Identify which cell holds the provided text, then report its (X, Y) central coordinate. 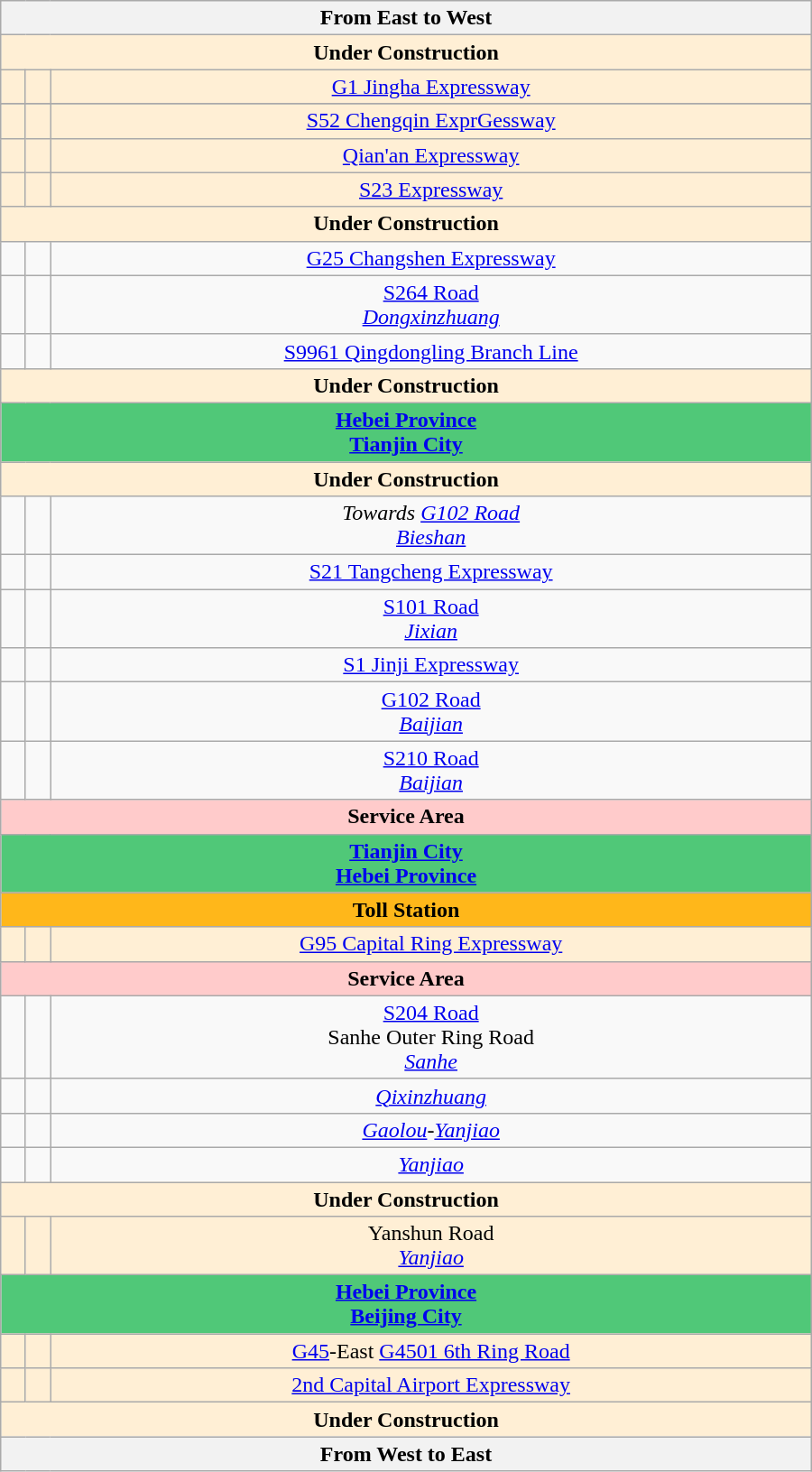
S204 RoadSanhe Outer Ring RoadSanhe (431, 1037)
S23 Expressway (431, 190)
G1 Jingha Expressway (431, 87)
Tianjin City Hebei Province (406, 863)
S210 RoadBaijian (431, 771)
Towards G102 RoadBieshan (431, 525)
From East to West (406, 18)
2nd Capital Airport Expressway (431, 1385)
Qixinzhuang (431, 1096)
Yanjiao (431, 1164)
S1 Jinji Expressway (431, 665)
S264 RoadDongxinzhuang (431, 305)
S9961 Qingdongling Branch Line (431, 351)
Hebei Province Tianjin City (406, 431)
G25 Changshen Expressway (431, 258)
S101 RoadJixian (431, 619)
S52 Chengqin ExprGessway (431, 121)
G45-East G4501 6th Ring Road (431, 1351)
Yanshun RoadYanjiao (431, 1245)
S21 Tangcheng Expressway (431, 572)
G95 Capital Ring Expressway (431, 944)
Gaolou-Yanjiao (431, 1130)
Qian'an Expressway (431, 155)
Hebei Province Beijing City (406, 1305)
From West to East (406, 1454)
G102 RoadBaijian (431, 711)
Toll Station (406, 910)
